Pinpoint the cell where the given text exists, returning its (X, Y) midpoint coordinate. 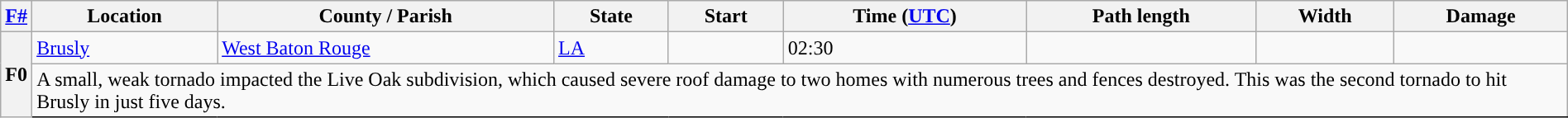
LA (612, 48)
Time (UTC) (905, 17)
F0 (17, 74)
Brusly (125, 48)
02:30 (905, 48)
Path length (1141, 17)
West Baton Rouge (385, 48)
Location (125, 17)
Start (726, 17)
F# (17, 17)
County / Parish (385, 17)
Damage (1480, 17)
State (612, 17)
Width (1325, 17)
